Find where the given text appears and provide that cell's center as (X, Y) coordinate. 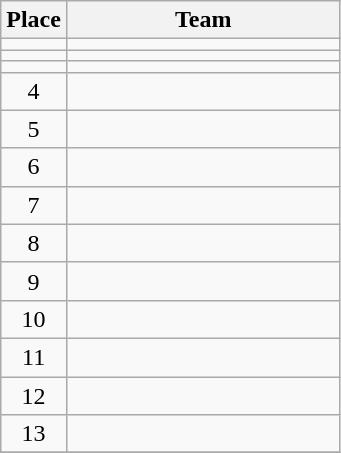
6 (34, 167)
Place (34, 20)
5 (34, 129)
9 (34, 281)
8 (34, 243)
12 (34, 395)
7 (34, 205)
11 (34, 357)
10 (34, 319)
4 (34, 91)
Team (203, 20)
13 (34, 434)
